Capture the cell that displays the provided text and extract its (X, Y) central coordinate. 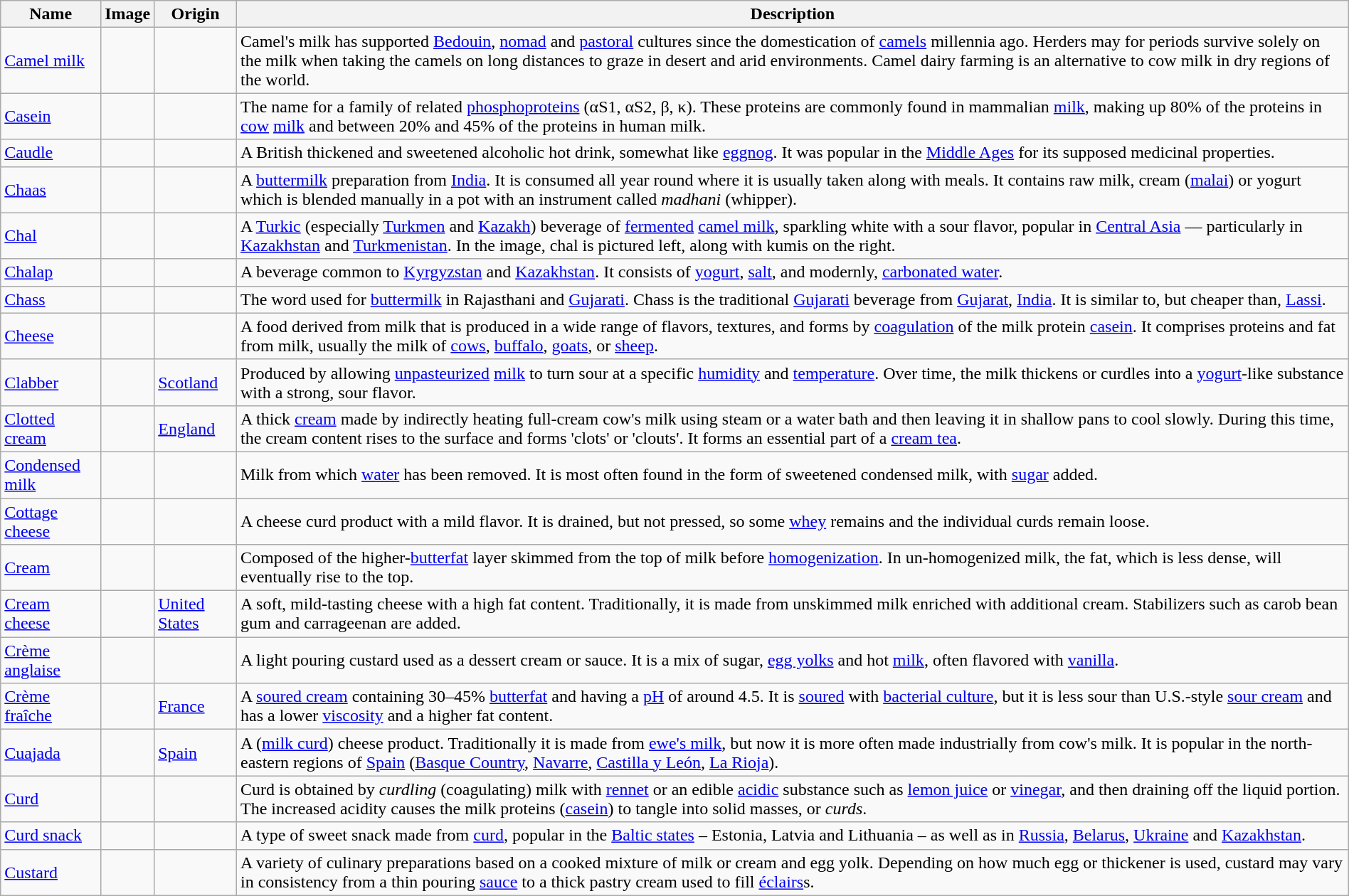
Camel milk (51, 60)
Custard (51, 872)
Chal (51, 236)
Casein (51, 117)
Name (51, 14)
Cheese (51, 336)
Spain (196, 752)
France (196, 707)
Clabber (51, 383)
Chalap (51, 272)
Image (128, 14)
Cuajada (51, 752)
Curd snack (51, 836)
Origin (196, 14)
Milk from which water has been removed. It is most often found in the form of sweetened condensed milk, with sugar added. (793, 475)
United States (196, 614)
A cheese curd product with a mild flavor. It is drained, but not pressed, so some whey remains and the individual curds remain loose. (793, 521)
Cottage cheese (51, 521)
Chass (51, 299)
Description (793, 14)
Chaas (51, 189)
England (196, 428)
Condensed milk (51, 475)
Scotland (196, 383)
Cream cheese (51, 614)
Cream (51, 567)
Crème anglaise (51, 660)
Caudle (51, 153)
A light pouring custard used as a dessert cream or sauce. It is a mix of sugar, egg yolks and hot milk, often flavored with vanilla. (793, 660)
Crème fraîche (51, 707)
A beverage common to Kyrgyzstan and Kazakhstan. It consists of yogurt, salt, and modernly, carbonated water. (793, 272)
A British thickened and sweetened alcoholic hot drink, somewhat like eggnog. It was popular in the Middle Ages for its supposed medicinal properties. (793, 153)
Curd (51, 799)
Clotted cream (51, 428)
